Identify which cell holds the provided text, then report its [X, Y] central coordinate. 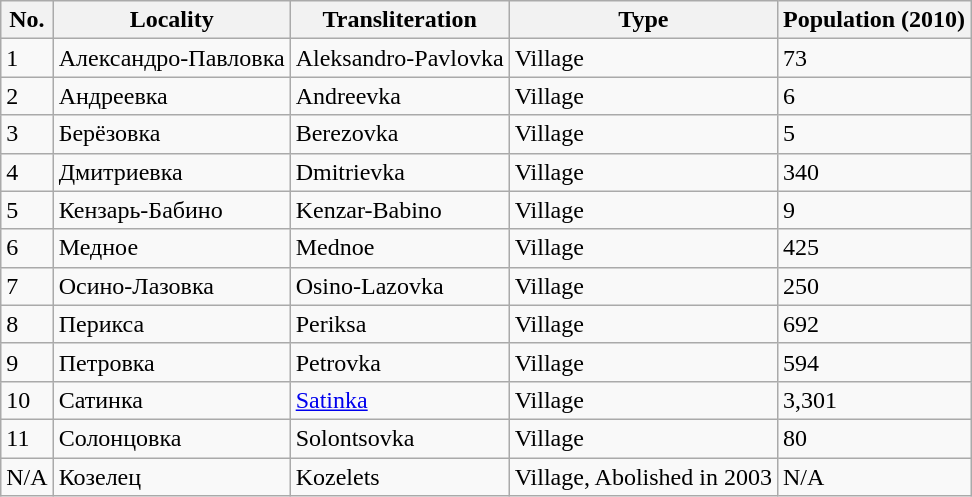
10 [27, 400]
692 [874, 324]
7 [27, 286]
Transliteration [400, 20]
250 [874, 286]
80 [874, 438]
Солонцовка [172, 438]
73 [874, 58]
Mednoe [400, 248]
Dmitrievka [400, 172]
1 [27, 58]
Petrovka [400, 362]
Козелец [172, 477]
Andreevka [400, 96]
Kozelets [400, 477]
4 [27, 172]
Андреевка [172, 96]
Village, Abolished in 2003 [643, 477]
8 [27, 324]
3 [27, 134]
425 [874, 248]
Осино-Лазовка [172, 286]
Type [643, 20]
Solontsovka [400, 438]
Osino-Lazovka [400, 286]
Kenzar-Babino [400, 210]
Сатинка [172, 400]
Locality [172, 20]
No. [27, 20]
Петровка [172, 362]
2 [27, 96]
Periksa [400, 324]
Медное [172, 248]
Берёзовка [172, 134]
3,301 [874, 400]
Population (2010) [874, 20]
Дмитриевка [172, 172]
Кензарь-Бабино [172, 210]
594 [874, 362]
11 [27, 438]
Александро-Павловка [172, 58]
Berezovka [400, 134]
Satinka [400, 400]
Перикса [172, 324]
340 [874, 172]
Aleksandro-Pavlovka [400, 58]
